Locate the cell with the specified text and output its (X, Y) center coordinate. 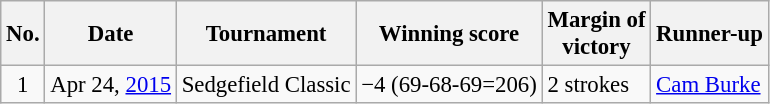
Runner-up (710, 34)
Apr 24, 2015 (110, 85)
Tournament (266, 34)
No. (23, 34)
Winning score (449, 34)
Date (110, 34)
−4 (69-68-69=206) (449, 85)
Cam Burke (710, 85)
2 strokes (596, 85)
1 (23, 85)
Margin ofvictory (596, 34)
Sedgefield Classic (266, 85)
